Locate the cell with the specified text and output its [X, Y] center coordinate. 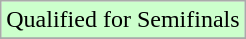
Qualified for Semifinals [123, 20]
